Output the [X, Y] coordinate of the center of the cell containing the given text.  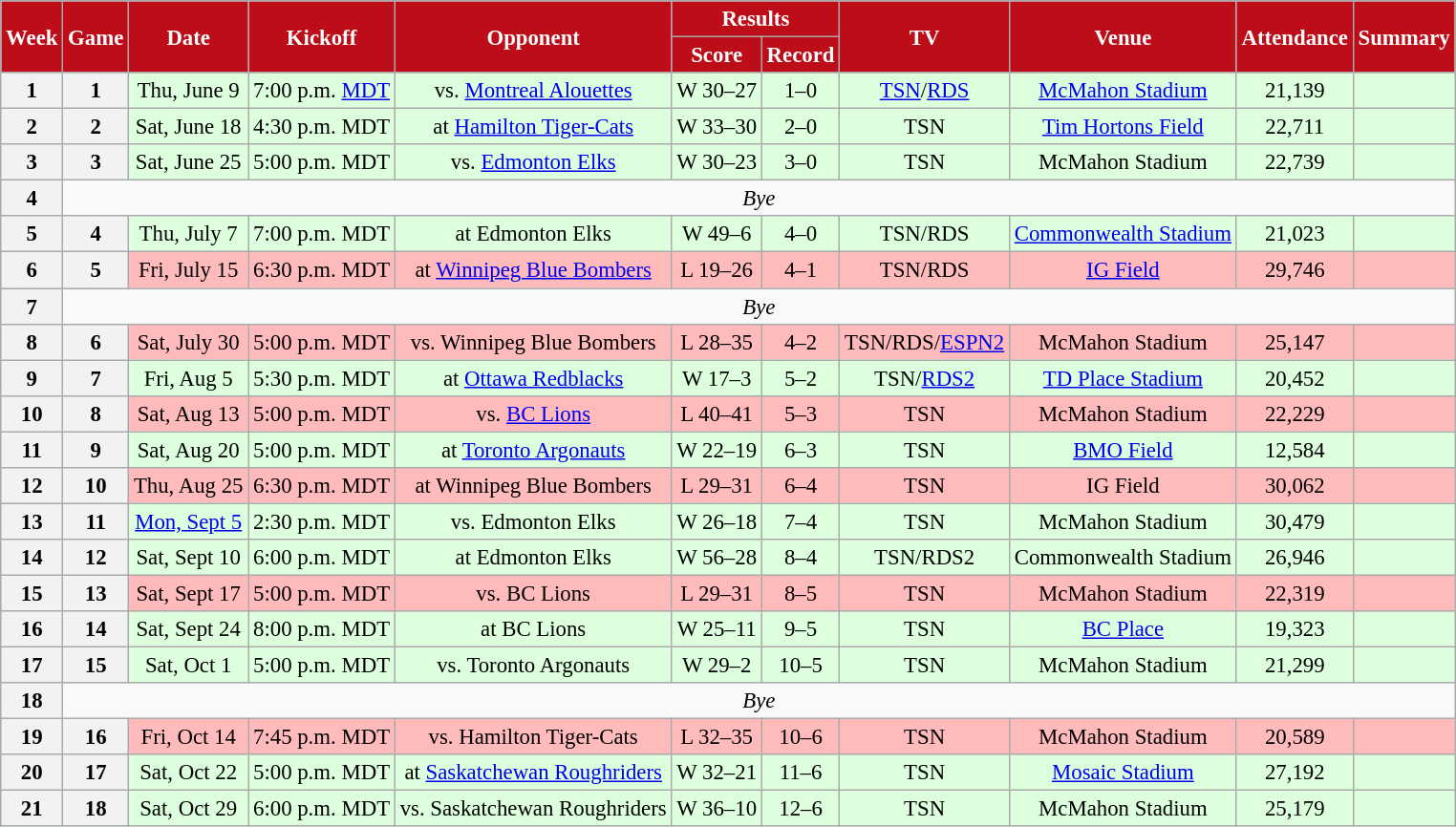
9–5 [801, 629]
2:30 p.m. MDT [322, 521]
Sat, Sept 10 [189, 558]
Fri, Aug 5 [189, 378]
Sat, July 30 [189, 342]
Venue [1123, 36]
8–4 [801, 558]
vs. Montreal Alouettes [533, 91]
4–0 [801, 234]
30,479 [1295, 521]
vs. Toronto Argonauts [533, 666]
W 29–2 [717, 666]
Thu, June 9 [189, 91]
26,946 [1295, 558]
vs. Winnipeg Blue Bombers [533, 342]
1–0 [801, 91]
Sat, Oct 1 [189, 666]
Record [801, 55]
TV [925, 36]
30,062 [1295, 486]
BC Place [1123, 629]
Sat, Oct 29 [189, 809]
4:30 p.m. MDT [322, 127]
W 30–27 [717, 91]
20,589 [1295, 737]
5–2 [801, 378]
W 22–19 [717, 450]
21,023 [1295, 234]
21,299 [1295, 666]
W 33–30 [717, 127]
L 19–26 [717, 270]
at Toronto Argonauts [533, 450]
Sat, Oct 22 [189, 773]
Sat, Sept 17 [189, 593]
4–2 [801, 342]
22,711 [1295, 127]
at BC Lions [533, 629]
Game [96, 36]
Score [717, 55]
8:00 p.m. MDT [322, 629]
W 17–3 [717, 378]
W 30–23 [717, 162]
at Hamilton Tiger-Cats [533, 127]
W 56–28 [717, 558]
BMO Field [1123, 450]
2–0 [801, 127]
Kickoff [322, 36]
Opponent [533, 36]
Mon, Sept 5 [189, 521]
20 [32, 773]
W 32–21 [717, 773]
W 26–18 [717, 521]
8–5 [801, 593]
Week [32, 36]
L 28–35 [717, 342]
Mosaic Stadium [1123, 773]
21,139 [1295, 91]
W 25–11 [717, 629]
7:45 p.m. MDT [322, 737]
Sat, Sept 24 [189, 629]
W 36–10 [717, 809]
at Saskatchewan Roughriders [533, 773]
TSN/RDS/ESPN2 [925, 342]
Date [189, 36]
5:30 p.m. MDT [322, 378]
29,746 [1295, 270]
Thu, Aug 25 [189, 486]
Thu, July 7 [189, 234]
3–0 [801, 162]
Summary [1404, 36]
TD Place Stadium [1123, 378]
11–6 [801, 773]
6–4 [801, 486]
22,319 [1295, 593]
Sat, Aug 20 [189, 450]
at Ottawa Redblacks [533, 378]
vs. Saskatchewan Roughriders [533, 809]
Tim Hortons Field [1123, 127]
vs. Hamilton Tiger-Cats [533, 737]
5–3 [801, 413]
25,179 [1295, 809]
Sat, June 25 [189, 162]
12–6 [801, 809]
19,323 [1295, 629]
4–1 [801, 270]
Fri, July 15 [189, 270]
Results [756, 19]
22,229 [1295, 413]
25,147 [1295, 342]
19 [32, 737]
Sat, Aug 13 [189, 413]
7–4 [801, 521]
10–5 [801, 666]
L 40–41 [717, 413]
Fri, Oct 14 [189, 737]
22,739 [1295, 162]
L 32–35 [717, 737]
W 49–6 [717, 234]
12,584 [1295, 450]
20,452 [1295, 378]
Sat, June 18 [189, 127]
21 [32, 809]
10–6 [801, 737]
27,192 [1295, 773]
Attendance [1295, 36]
6–3 [801, 450]
